Search for the cell housing the specified text and yield its [x, y] center coordinate. 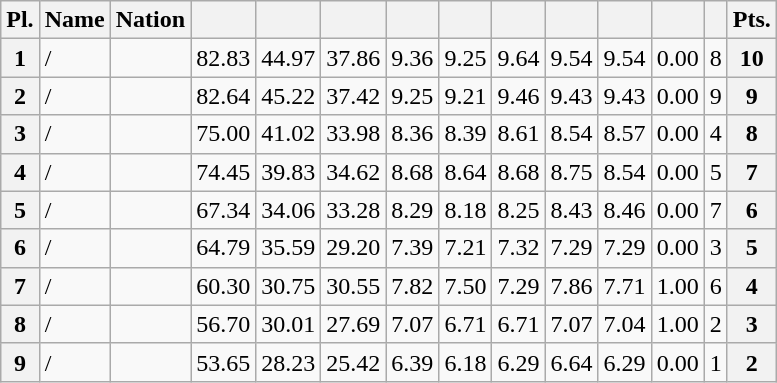
82.83 [224, 58]
33.98 [354, 134]
7.86 [572, 286]
7.39 [412, 248]
37.42 [354, 96]
8.43 [572, 210]
33.28 [354, 210]
10 [752, 58]
8.25 [518, 210]
30.01 [288, 324]
39.83 [288, 172]
60.30 [224, 286]
7.21 [466, 248]
7.32 [518, 248]
9.46 [518, 96]
30.55 [354, 286]
34.62 [354, 172]
9.36 [412, 58]
27.69 [354, 324]
64.79 [224, 248]
6.64 [572, 362]
6.39 [412, 362]
41.02 [288, 134]
9.64 [518, 58]
82.64 [224, 96]
37.86 [354, 58]
56.70 [224, 324]
8.64 [466, 172]
28.23 [288, 362]
Name [74, 20]
30.75 [288, 286]
Pl. [20, 20]
7.82 [412, 286]
67.34 [224, 210]
Nation [150, 20]
75.00 [224, 134]
74.45 [224, 172]
7.04 [624, 324]
8.39 [466, 134]
8.18 [466, 210]
35.59 [288, 248]
53.65 [224, 362]
7.50 [466, 286]
7.71 [624, 286]
8.57 [624, 134]
8.61 [518, 134]
8.29 [412, 210]
44.97 [288, 58]
34.06 [288, 210]
9.21 [466, 96]
29.20 [354, 248]
6.18 [466, 362]
45.22 [288, 96]
25.42 [354, 362]
Pts. [752, 20]
8.75 [572, 172]
8.36 [412, 134]
8.46 [624, 210]
